Extract the [X, Y] coordinate from the center of the cell holding the provided text.  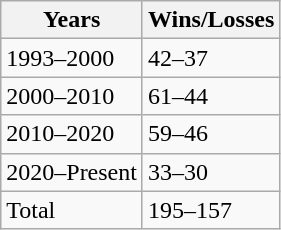
33–30 [210, 172]
2020–Present [72, 172]
59–46 [210, 134]
1993–2000 [72, 58]
42–37 [210, 58]
2010–2020 [72, 134]
61–44 [210, 96]
2000–2010 [72, 96]
195–157 [210, 210]
Years [72, 20]
Wins/Losses [210, 20]
Total [72, 210]
